Scan for the cell matching the given text and deliver its (X, Y) coordinate at center. 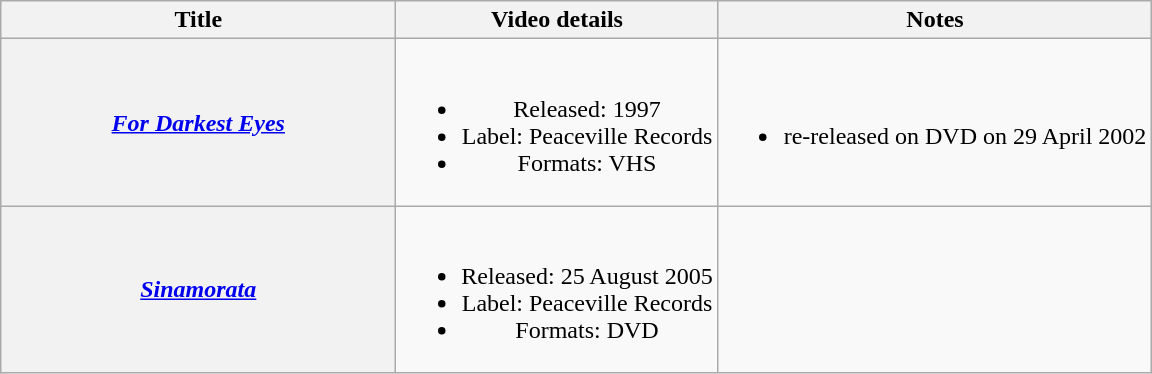
Video details (557, 20)
re-released on DVD on 29 April 2002 (935, 122)
Released: 25 August 2005Label: Peaceville RecordsFormats: DVD (557, 290)
For Darkest Eyes (198, 122)
Released: 1997Label: Peaceville RecordsFormats: VHS (557, 122)
Sinamorata (198, 290)
Notes (935, 20)
Title (198, 20)
